Extract the [x, y] coordinate from the center of the cell holding the provided text.  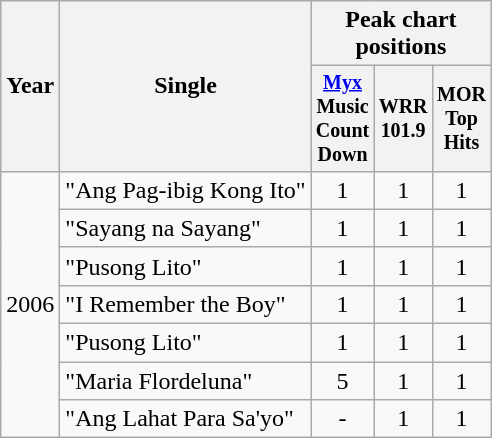
"Maria Flordeluna" [186, 381]
WRR 101.9 [403, 118]
"Ang Pag-ibig Kong Ito" [186, 190]
2006 [30, 304]
Single [186, 86]
MOR Top Hits [461, 118]
Myx Music Count Down [342, 118]
5 [342, 381]
"Sayang na Sayang" [186, 228]
Peak chart positions [401, 34]
- [342, 419]
"I Remember the Boy" [186, 304]
"Ang Lahat Para Sa'yo" [186, 419]
Year [30, 86]
